Locate the cell with the specified text and output its [X, Y] center coordinate. 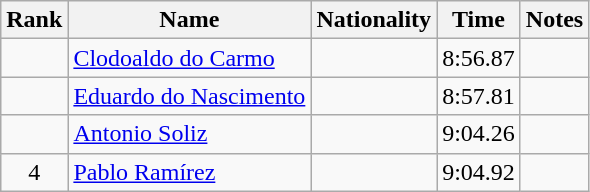
Notes [554, 20]
9:04.26 [479, 134]
4 [34, 172]
Rank [34, 20]
Clodoaldo do Carmo [190, 58]
8:57.81 [479, 96]
Time [479, 20]
9:04.92 [479, 172]
Eduardo do Nascimento [190, 96]
Pablo Ramírez [190, 172]
Name [190, 20]
8:56.87 [479, 58]
Antonio Soliz [190, 134]
Nationality [374, 20]
